Locate the cell with the specified text and output its (X, Y) center coordinate. 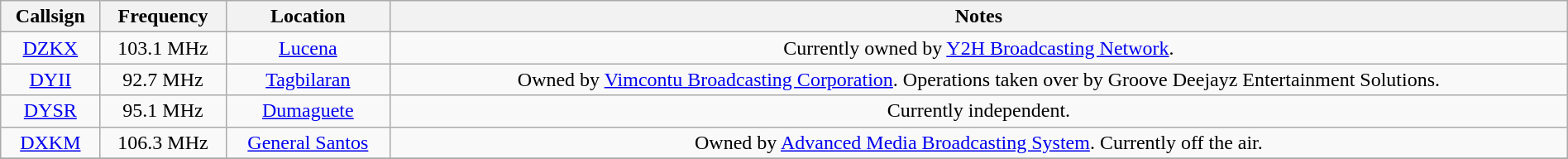
Currently owned by Y2H Broadcasting Network. (979, 48)
95.1 MHz (163, 111)
Notes (979, 17)
General Santos (308, 142)
106.3 MHz (163, 142)
Tagbilaran (308, 79)
Owned by Vimcontu Broadcasting Corporation. Operations taken over by Groove Deejayz Entertainment Solutions. (979, 79)
DYSR (50, 111)
Owned by Advanced Media Broadcasting System. Currently off the air. (979, 142)
92.7 MHz (163, 79)
DZKX (50, 48)
103.1 MHz (163, 48)
DXKM (50, 142)
Lucena (308, 48)
Location (308, 17)
Frequency (163, 17)
Callsign (50, 17)
Dumaguete (308, 111)
Currently independent. (979, 111)
DYII (50, 79)
